Scan for the cell matching the given text and deliver its [X, Y] coordinate at center. 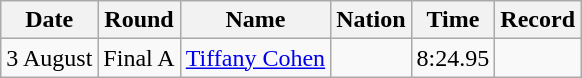
Record [538, 20]
3 August [50, 58]
Final A [139, 58]
Time [453, 20]
Date [50, 20]
Round [139, 20]
Nation [371, 20]
Name [255, 20]
Tiffany Cohen [255, 58]
8:24.95 [453, 58]
